Detect which cell encompasses the target text, then output its (x, y) center coordinate. 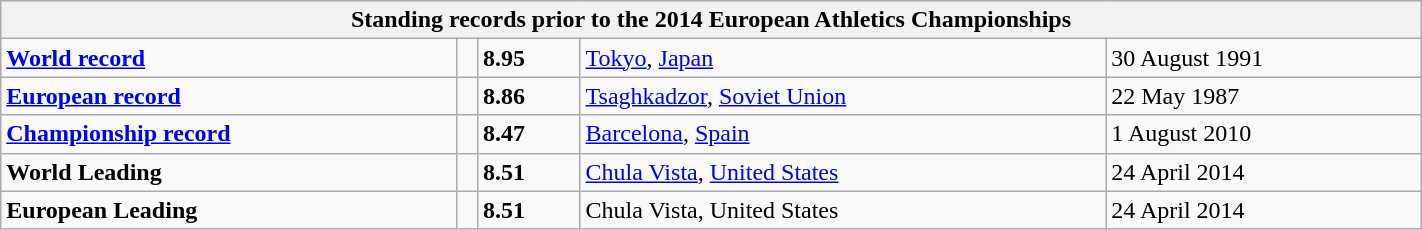
8.86 (528, 96)
8.95 (528, 58)
Tsaghkadzor, Soviet Union (843, 96)
World record (228, 58)
Standing records prior to the 2014 European Athletics Championships (711, 20)
1 August 2010 (1264, 134)
European Leading (228, 210)
Championship record (228, 134)
22 May 1987 (1264, 96)
30 August 1991 (1264, 58)
8.47 (528, 134)
World Leading (228, 172)
European record (228, 96)
Barcelona, Spain (843, 134)
Tokyo, Japan (843, 58)
